Determine the (x, y) coordinate at the center of the cell enclosing the given text.  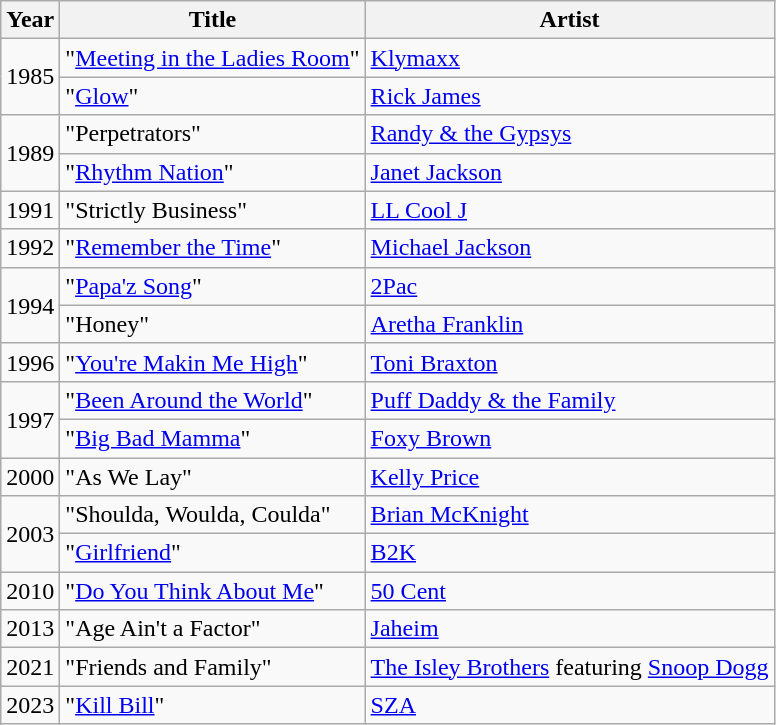
2023 (30, 705)
1997 (30, 419)
"Papa'z Song" (212, 286)
Michael Jackson (570, 248)
Foxy Brown (570, 438)
"Remember the Time" (212, 248)
"Glow" (212, 96)
Randy & the Gypsys (570, 134)
B2K (570, 553)
"Do You Think About Me" (212, 591)
"As We Lay" (212, 477)
Klymaxx (570, 58)
"Big Bad Mamma" (212, 438)
Year (30, 20)
LL Cool J (570, 210)
Janet Jackson (570, 172)
"Rhythm Nation" (212, 172)
"Strictly Business" (212, 210)
"Age Ain't a Factor" (212, 629)
1985 (30, 77)
"Honey" (212, 324)
Aretha Franklin (570, 324)
Title (212, 20)
Kelly Price (570, 477)
SZA (570, 705)
50 Cent (570, 591)
1992 (30, 248)
Jaheim (570, 629)
"Meeting in the Ladies Room" (212, 58)
"Been Around the World" (212, 400)
"Kill Bill" (212, 705)
Toni Braxton (570, 362)
"Friends and Family" (212, 667)
Artist (570, 20)
1991 (30, 210)
1996 (30, 362)
"You're Makin Me High" (212, 362)
"Girlfriend" (212, 553)
2021 (30, 667)
1994 (30, 305)
"Perpetrators" (212, 134)
Rick James (570, 96)
2013 (30, 629)
2003 (30, 534)
Puff Daddy & the Family (570, 400)
2000 (30, 477)
2Pac (570, 286)
1989 (30, 153)
Brian McKnight (570, 515)
"Shoulda, Woulda, Coulda" (212, 515)
2010 (30, 591)
The Isley Brothers featuring Snoop Dogg (570, 667)
